From the cell containing the given text, extract its center point as [X, Y] coordinate. 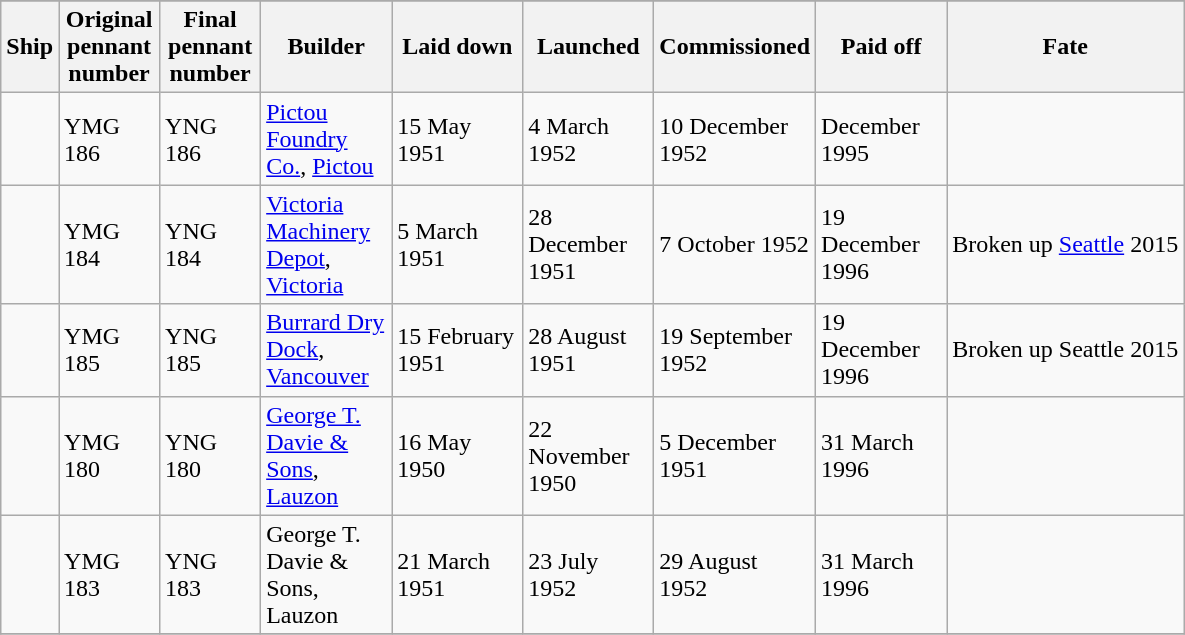
29 August 1952 [735, 574]
YNG 183 [210, 574]
23 July 1952 [588, 574]
28 December 1951 [588, 244]
Original pennant number [110, 47]
Launched [588, 47]
Builder [326, 47]
Burrard Dry Dock, Vancouver [326, 350]
Paid off [882, 47]
Ship [30, 47]
16 May 1950 [458, 456]
15 May 1951 [458, 139]
Pictou Foundry Co., Pictou [326, 139]
YNG 180 [210, 456]
22 November 1950 [588, 456]
Victoria Machinery Depot, Victoria [326, 244]
5 December 1951 [735, 456]
7 October 1952 [735, 244]
YNG 184 [210, 244]
YMG 180 [110, 456]
21 March 1951 [458, 574]
Commissioned [735, 47]
December 1995 [882, 139]
YMG 183 [110, 574]
YNG 185 [210, 350]
YMG 186 [110, 139]
5 March 1951 [458, 244]
15 February 1951 [458, 350]
YNG 186 [210, 139]
YMG 184 [110, 244]
Laid down [458, 47]
10 December 1952 [735, 139]
28 August 1951 [588, 350]
4 March 1952 [588, 139]
Final pennant number [210, 47]
Fate [1066, 47]
YMG 185 [110, 350]
19 September 1952 [735, 350]
